Search for the cell housing the specified text and yield its [X, Y] center coordinate. 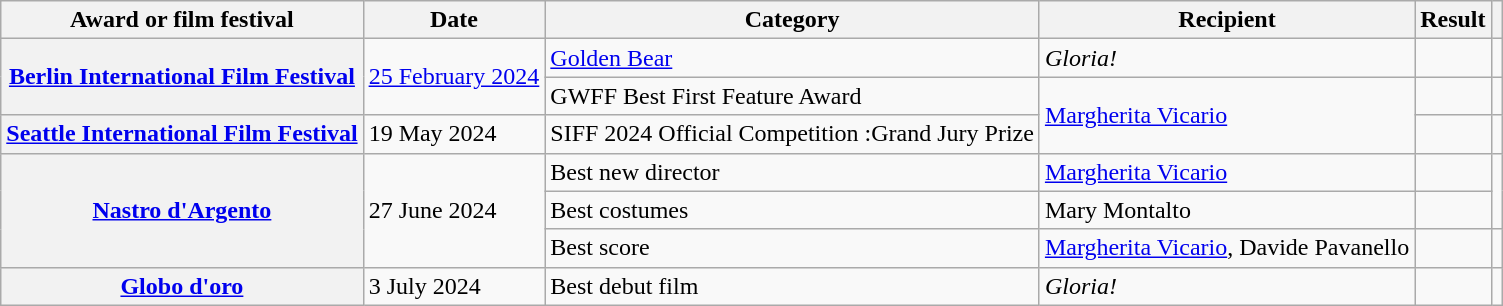
Seattle International Film Festival [182, 134]
Globo d'oro [182, 286]
Golden Bear [792, 58]
Berlin International Film Festival [182, 77]
Best costumes [792, 210]
Margherita Vicario, Davide Pavanello [1226, 248]
Category [792, 20]
25 February 2024 [454, 77]
Best score [792, 248]
3 July 2024 [454, 286]
Nastro d'Argento [182, 210]
GWFF Best First Feature Award [792, 96]
Date [454, 20]
Award or film festival [182, 20]
Recipient [1226, 20]
Mary Montalto [1226, 210]
Best debut film [792, 286]
19 May 2024 [454, 134]
Best new director [792, 172]
Result [1453, 20]
27 June 2024 [454, 210]
SIFF 2024 Official Competition :Grand Jury Prize [792, 134]
